For the text-containing cell, return its midpoint in [X, Y] coordinate format. 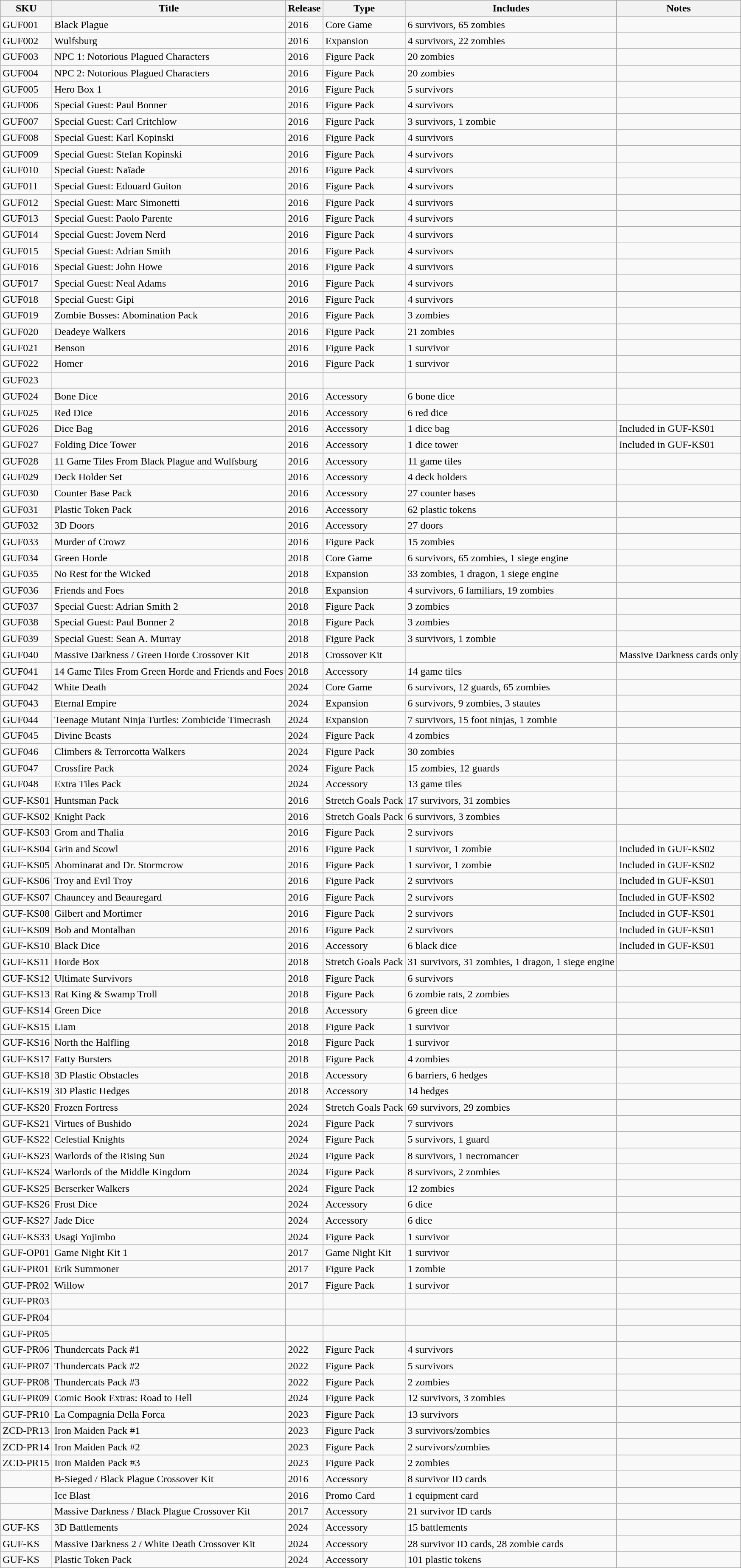
Massive Darkness / Black Plague Crossover Kit [169, 1512]
6 survivors, 3 zombies [511, 816]
Bone Dice [169, 396]
Game Night Kit [364, 1253]
GUF045 [26, 736]
Climbers & Terrorcotta Walkers [169, 752]
6 bone dice [511, 396]
GUF-KS25 [26, 1188]
11 Game Tiles From Black Plague and Wulfsburg [169, 461]
Special Guest: Karl Kopinski [169, 138]
Special Guest: Gipi [169, 299]
GUF-KS06 [26, 881]
Hero Box 1 [169, 89]
GUF018 [26, 299]
Extra Tiles Pack [169, 784]
GUF022 [26, 364]
Divine Beasts [169, 736]
Iron Maiden Pack #1 [169, 1430]
GUF004 [26, 73]
GUF-KS18 [26, 1075]
Deck Holder Set [169, 477]
Notes [679, 8]
GUF044 [26, 720]
GUF042 [26, 687]
5 survivors, 1 guard [511, 1140]
GUF014 [26, 235]
Special Guest: Edouard Guiton [169, 186]
GUF-PR01 [26, 1269]
GUF-KS22 [26, 1140]
GUF-KS17 [26, 1059]
GUF-KS03 [26, 833]
Warlords of the Middle Kingdom [169, 1172]
3D Battlements [169, 1528]
13 survivors [511, 1414]
3D Doors [169, 526]
Special Guest: John Howe [169, 267]
Crossover Kit [364, 655]
No Rest for the Wicked [169, 574]
1 equipment card [511, 1495]
6 survivors, 9 zombies, 3 stautes [511, 703]
Special Guest: Stefan Kopinski [169, 154]
ZCD-PR15 [26, 1463]
Thundercats Pack #1 [169, 1350]
4 deck holders [511, 477]
Willow [169, 1285]
NPC 1: Notorious Plagued Characters [169, 57]
Includes [511, 8]
GUF-PR06 [26, 1350]
GUF-OP01 [26, 1253]
Virtues of Bushido [169, 1123]
GUF-KS01 [26, 800]
GUF028 [26, 461]
GUF017 [26, 283]
GUF-PR02 [26, 1285]
GUF-KS11 [26, 962]
GUF-KS07 [26, 897]
Comic Book Extras: Road to Hell [169, 1398]
GUF-KS02 [26, 816]
GUF033 [26, 542]
Release [304, 8]
GUF-PR07 [26, 1366]
33 zombies, 1 dragon, 1 siege engine [511, 574]
GUF-PR04 [26, 1317]
3D Plastic Obstacles [169, 1075]
Bob and Montalban [169, 929]
Chauncey and Beauregard [169, 897]
GUF036 [26, 590]
Folding Dice Tower [169, 445]
Murder of Crowz [169, 542]
GUF-KS26 [26, 1204]
Dice Bag [169, 428]
30 zombies [511, 752]
Knight Pack [169, 816]
Berserker Walkers [169, 1188]
GUF005 [26, 89]
Special Guest: Adrian Smith [169, 251]
Wulfsburg [169, 41]
Special Guest: Carl Critchlow [169, 121]
North the Halfling [169, 1043]
GUF009 [26, 154]
GUF031 [26, 510]
GUF025 [26, 412]
Homer [169, 364]
Jade Dice [169, 1220]
Green Dice [169, 1011]
NPC 2: Notorious Plagued Characters [169, 73]
GUF021 [26, 348]
GUF-KS05 [26, 865]
GUF-KS23 [26, 1156]
La Compagnia Della Forca [169, 1414]
Ice Blast [169, 1495]
GUF008 [26, 138]
21 survivor ID cards [511, 1512]
27 doors [511, 526]
Iron Maiden Pack #3 [169, 1463]
GUF-KS04 [26, 849]
GUF-KS13 [26, 994]
Title [169, 8]
14 game tiles [511, 671]
GUF-KS10 [26, 946]
31 survivors, 31 zombies, 1 dragon, 1 siege engine [511, 962]
GUF001 [26, 25]
Massive Darkness / Green Horde Crossover Kit [169, 655]
GUF040 [26, 655]
1 dice tower [511, 445]
GUF-KS24 [26, 1172]
GUF012 [26, 203]
GUF-KS33 [26, 1237]
ZCD-PR13 [26, 1430]
GUF-PR08 [26, 1382]
GUF-KS15 [26, 1027]
GUF-KS16 [26, 1043]
GUF-KS20 [26, 1107]
62 plastic tokens [511, 510]
GUF020 [26, 332]
Frost Dice [169, 1204]
8 survivor ID cards [511, 1479]
Ultimate Survivors [169, 978]
14 hedges [511, 1091]
GUF039 [26, 639]
GUF006 [26, 105]
3 survivors/zombies [511, 1430]
GUF034 [26, 558]
Celestial Knights [169, 1140]
Special Guest: Paul Bonner 2 [169, 622]
4 survivors, 22 zombies [511, 41]
6 green dice [511, 1011]
Benson [169, 348]
Teenage Mutant Ninja Turtles: Zombicide Timecrash [169, 720]
Special Guest: Neal Adams [169, 283]
GUF023 [26, 380]
GUF-KS14 [26, 1011]
6 survivors, 65 zombies, 1 siege engine [511, 558]
Friends and Foes [169, 590]
GUF002 [26, 41]
Special Guest: Jovem Nerd [169, 235]
6 black dice [511, 946]
6 barriers, 6 hedges [511, 1075]
GUF-KS21 [26, 1123]
GUF-KS08 [26, 913]
21 zombies [511, 332]
4 survivors, 6 familiars, 19 zombies [511, 590]
7 survivors, 15 foot ninjas, 1 zombie [511, 720]
3D Plastic Hedges [169, 1091]
13 game tiles [511, 784]
GUF041 [26, 671]
Black Plague [169, 25]
GUF-PR03 [26, 1301]
Black Dice [169, 946]
Iron Maiden Pack #2 [169, 1447]
GUF029 [26, 477]
Fatty Bursters [169, 1059]
Crossfire Pack [169, 768]
8 survivors, 2 zombies [511, 1172]
7 survivors [511, 1123]
69 survivors, 29 zombies [511, 1107]
GUF-KS09 [26, 929]
Rat King & Swamp Troll [169, 994]
Abominarat and Dr. Stormcrow [169, 865]
GUF038 [26, 622]
Liam [169, 1027]
15 zombies [511, 542]
Frozen Fortress [169, 1107]
GUF011 [26, 186]
Special Guest: Marc Simonetti [169, 203]
GUF-KS27 [26, 1220]
Grin and Scowl [169, 849]
GUF024 [26, 396]
11 game tiles [511, 461]
GUF037 [26, 606]
GUF015 [26, 251]
Massive Darkness cards only [679, 655]
White Death [169, 687]
GUF-KS12 [26, 978]
Special Guest: Paolo Parente [169, 219]
Troy and Evil Troy [169, 881]
Usagi Yojimbo [169, 1237]
28 survivor ID cards, 28 zombie cards [511, 1544]
17 survivors, 31 zombies [511, 800]
Grom and Thalia [169, 833]
Special Guest: Naïade [169, 170]
GUF046 [26, 752]
GUF013 [26, 219]
6 survivors [511, 978]
GUF010 [26, 170]
Green Horde [169, 558]
Thundercats Pack #2 [169, 1366]
Horde Box [169, 962]
Eternal Empire [169, 703]
GUF032 [26, 526]
Game Night Kit 1 [169, 1253]
GUF047 [26, 768]
GUF019 [26, 315]
GUF043 [26, 703]
12 survivors, 3 zombies [511, 1398]
B-Sieged / Black Plague Crossover Kit [169, 1479]
14 Game Tiles From Green Horde and Friends and Foes [169, 671]
Deadeye Walkers [169, 332]
Type [364, 8]
GUF027 [26, 445]
Gilbert and Mortimer [169, 913]
GUF048 [26, 784]
GUF003 [26, 57]
Special Guest: Sean A. Murray [169, 639]
15 zombies, 12 guards [511, 768]
GUF-PR10 [26, 1414]
GUF007 [26, 121]
27 counter bases [511, 493]
Special Guest: Paul Bonner [169, 105]
Huntsman Pack [169, 800]
15 battlements [511, 1528]
Massive Darkness 2 / White Death Crossover Kit [169, 1544]
6 red dice [511, 412]
ZCD-PR14 [26, 1447]
Red Dice [169, 412]
GUF030 [26, 493]
6 survivors, 12 guards, 65 zombies [511, 687]
GUF-KS19 [26, 1091]
Counter Base Pack [169, 493]
SKU [26, 8]
Thundercats Pack #3 [169, 1382]
Promo Card [364, 1495]
Warlords of the Rising Sun [169, 1156]
GUF035 [26, 574]
8 survivors, 1 necromancer [511, 1156]
2 survivors/zombies [511, 1447]
GUF026 [26, 428]
Zombie Bosses: Abomination Pack [169, 315]
6 zombie rats, 2 zombies [511, 994]
6 survivors, 65 zombies [511, 25]
1 dice bag [511, 428]
Special Guest: Adrian Smith 2 [169, 606]
GUF-PR09 [26, 1398]
101 plastic tokens [511, 1560]
1 zombie [511, 1269]
12 zombies [511, 1188]
GUF-PR05 [26, 1334]
GUF016 [26, 267]
Erik Summoner [169, 1269]
